Return the [X, Y] coordinate for the center point of the cell that contains the specified text.  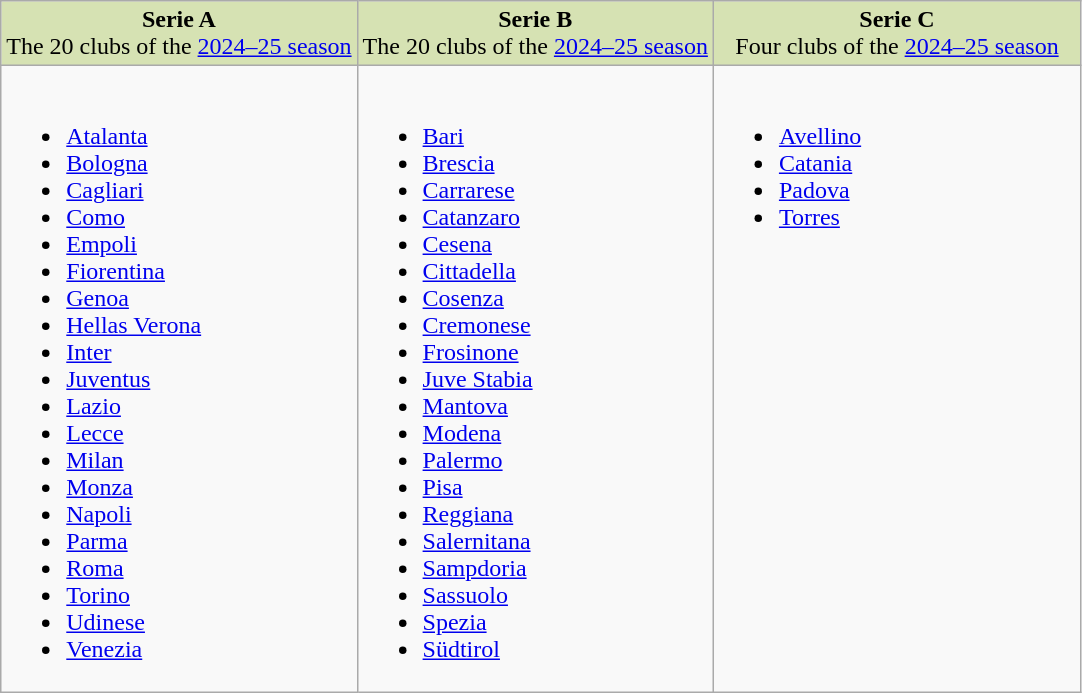
Serie CFour clubs of the 2024–25 season [896, 34]
AtalantaBolognaCagliariComoEmpoliFiorentinaGenoaHellas VeronaInterJuventusLazioLecceMilanMonzaNapoliParmaRomaTorinoUdineseVenezia [179, 379]
Serie AThe 20 clubs of the 2024–25 season [179, 34]
Serie BThe 20 clubs of the 2024–25 season [535, 34]
AvellinoCataniaPadovaTorres [896, 379]
